Extract the (x, y) coordinate from the center of the cell holding the provided text.  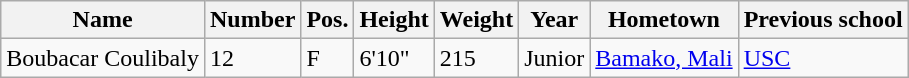
Number (252, 20)
Year (554, 20)
Junior (554, 58)
Height (394, 20)
Boubacar Coulibaly (103, 58)
Pos. (328, 20)
Weight (476, 20)
USC (823, 58)
F (328, 58)
Previous school (823, 20)
215 (476, 58)
Hometown (664, 20)
6'10" (394, 58)
Bamako, Mali (664, 58)
Name (103, 20)
12 (252, 58)
